Return the [x, y] coordinate for the center point of the cell that contains the specified text.  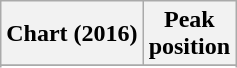
Peak position [189, 34]
Chart (2016) [72, 34]
